Capture the cell that displays the provided text and extract its [x, y] central coordinate. 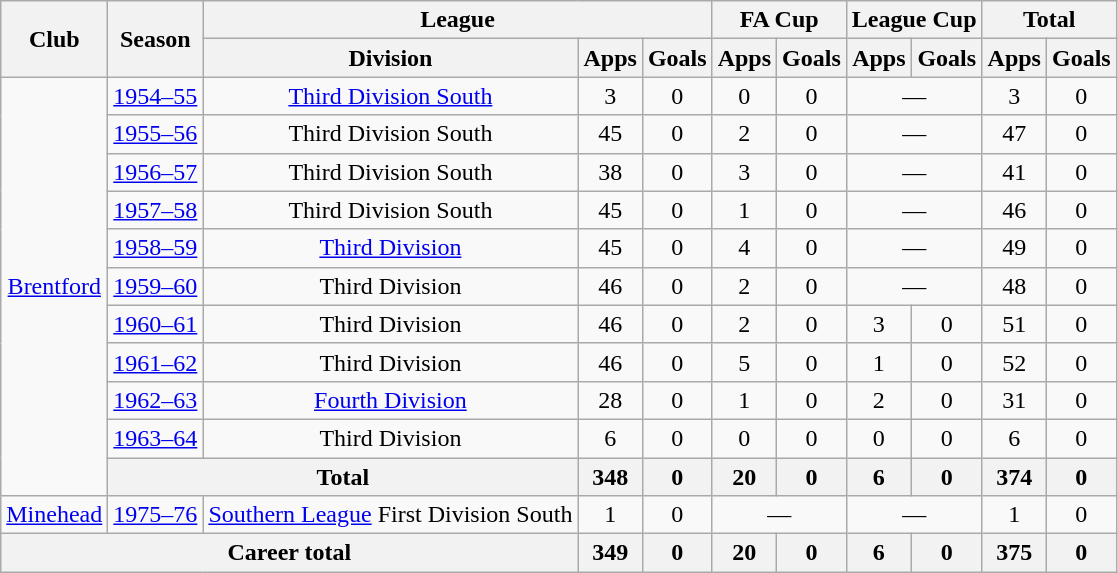
League Cup [914, 20]
375 [1014, 553]
1963–64 [156, 438]
49 [1014, 248]
1954–55 [156, 96]
1956–57 [156, 172]
28 [610, 400]
1955–56 [156, 134]
Club [54, 39]
Brentford [54, 286]
52 [1014, 362]
349 [610, 553]
31 [1014, 400]
1959–60 [156, 286]
47 [1014, 134]
41 [1014, 172]
1960–61 [156, 324]
Career total [290, 553]
Minehead [54, 515]
1975–76 [156, 515]
38 [610, 172]
1957–58 [156, 210]
Division [390, 58]
374 [1014, 477]
348 [610, 477]
League [458, 20]
1958–59 [156, 248]
FA Cup [779, 20]
1961–62 [156, 362]
Season [156, 39]
Southern League First Division South [390, 515]
51 [1014, 324]
4 [744, 248]
Fourth Division [390, 400]
48 [1014, 286]
5 [744, 362]
1962–63 [156, 400]
